Return [x, y] of the center of cell containing provided text 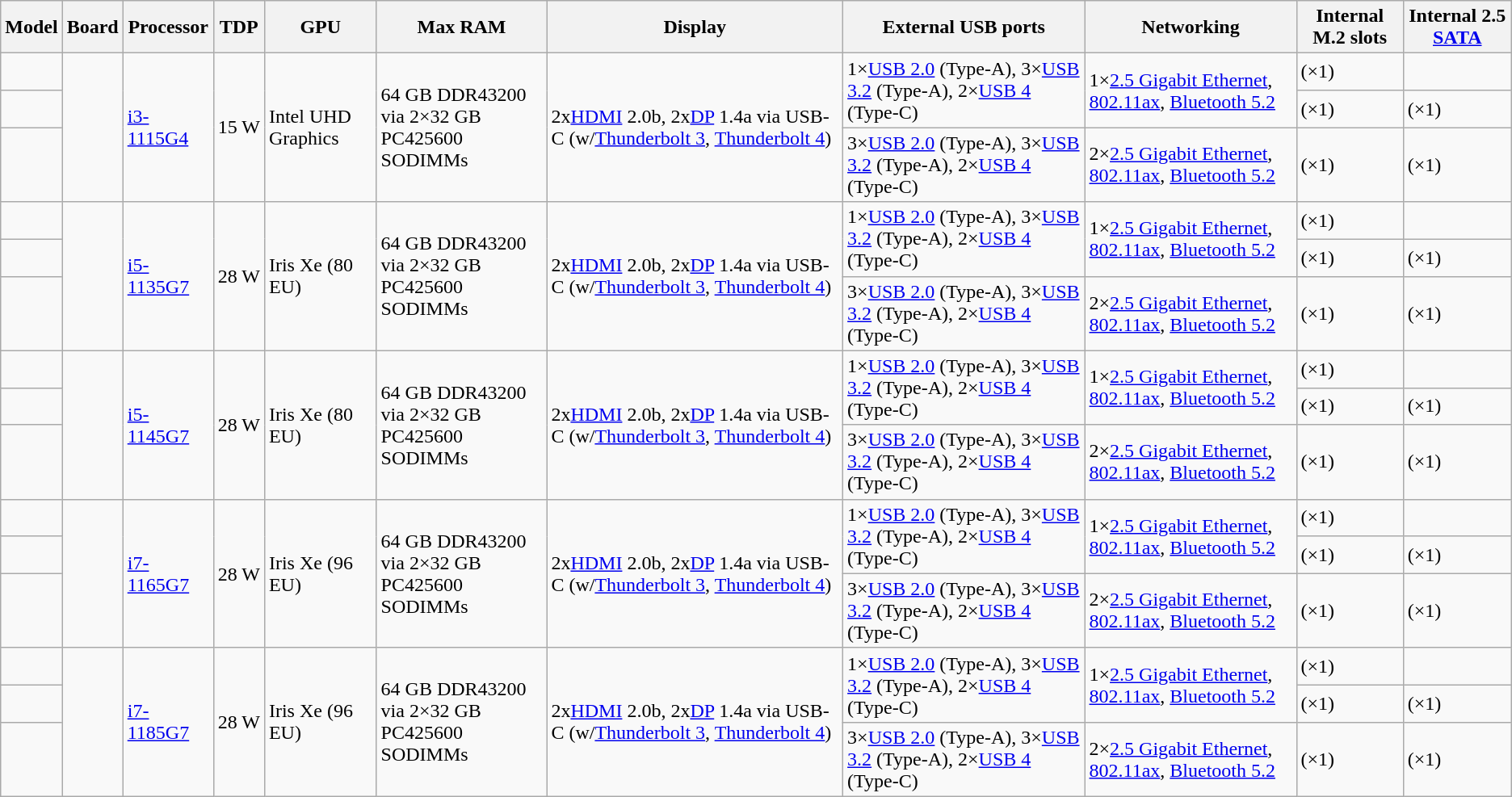
Internal 2.5 SATA [1457, 27]
i5-1145G7 [168, 425]
Max RAM [462, 27]
i5-1135G7 [168, 276]
i7-1185G7 [168, 722]
External USB ports [964, 27]
Display [695, 27]
GPU [320, 27]
15 W [239, 128]
TDP [239, 27]
Processor [168, 27]
Model [31, 27]
Intel UHD Graphics [320, 128]
Board [92, 27]
Internal M.2 slots [1350, 27]
Networking [1191, 27]
i3-1115G4 [168, 128]
i7-1165G7 [168, 573]
